Locate the cell with the specified text and output its (x, y) center coordinate. 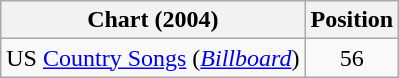
Position (352, 20)
US Country Songs (Billboard) (153, 58)
Chart (2004) (153, 20)
56 (352, 58)
